Detect which cell encompasses the target text, then output its [x, y] center coordinate. 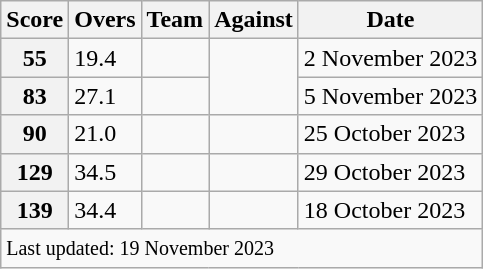
Overs [105, 20]
90 [35, 134]
55 [35, 58]
21.0 [105, 134]
Score [35, 20]
34.5 [105, 172]
34.4 [105, 210]
Team [175, 20]
Against [254, 20]
Date [390, 20]
129 [35, 172]
5 November 2023 [390, 96]
29 October 2023 [390, 172]
Last updated: 19 November 2023 [242, 248]
18 October 2023 [390, 210]
19.4 [105, 58]
25 October 2023 [390, 134]
27.1 [105, 96]
139 [35, 210]
2 November 2023 [390, 58]
83 [35, 96]
